Search for the cell housing the specified text and yield its [x, y] center coordinate. 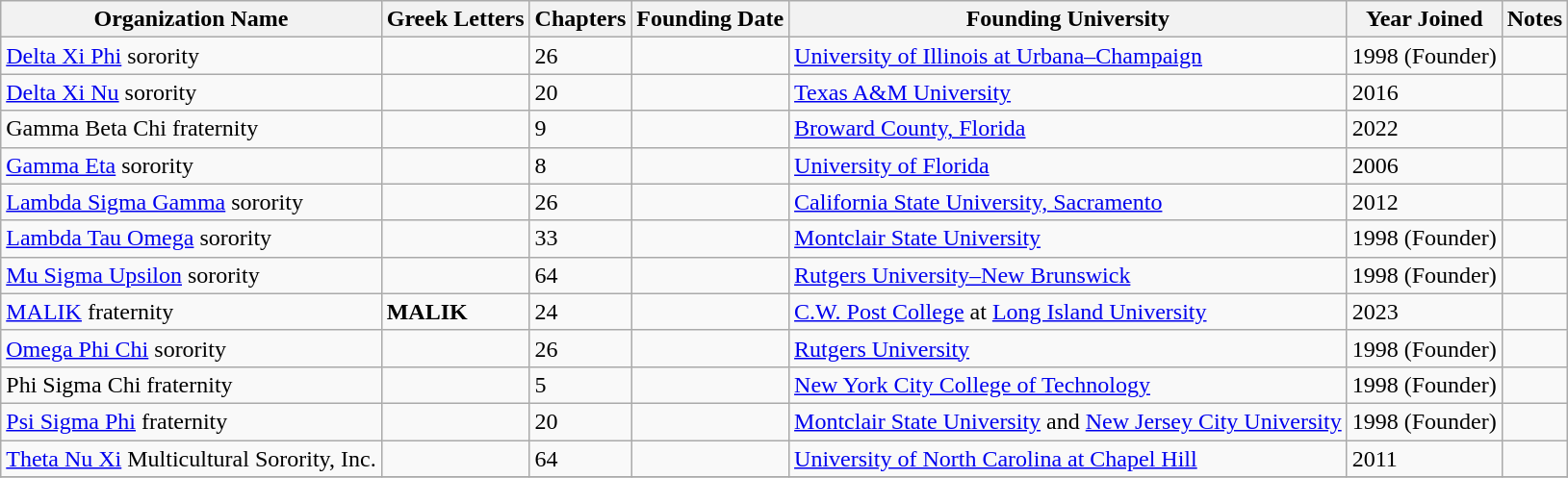
Founding Date [710, 19]
9 [580, 129]
MALIK [455, 312]
2011 [1425, 459]
Montclair State University [1068, 239]
Texas A&M University [1068, 92]
Organization Name [191, 19]
2006 [1425, 165]
Montclair State University and New Jersey City University [1068, 421]
Rutgers University–New Brunswick [1068, 275]
2012 [1425, 202]
33 [580, 239]
Rutgers University [1068, 348]
University of Florida [1068, 165]
Greek Letters [455, 19]
Year Joined [1425, 19]
MALIK fraternity [191, 312]
Notes [1534, 19]
California State University, Sacramento [1068, 202]
Mu Sigma Upsilon sorority [191, 275]
8 [580, 165]
5 [580, 385]
University of North Carolina at Chapel Hill [1068, 459]
Delta Xi Phi sorority [191, 56]
Lambda Sigma Gamma sorority [191, 202]
Chapters [580, 19]
Omega Phi Chi sorority [191, 348]
Broward County, Florida [1068, 129]
2023 [1425, 312]
New York City College of Technology [1068, 385]
Founding University [1068, 19]
Lambda Tau Omega sorority [191, 239]
Delta Xi Nu sorority [191, 92]
Psi Sigma Phi fraternity [191, 421]
Gamma Eta sorority [191, 165]
Gamma Beta Chi fraternity [191, 129]
University of Illinois at Urbana–Champaign [1068, 56]
Theta Nu Xi Multicultural Sorority, Inc. [191, 459]
24 [580, 312]
Phi Sigma Chi fraternity [191, 385]
C.W. Post College at Long Island University [1068, 312]
2016 [1425, 92]
2022 [1425, 129]
